Determine the [X, Y] coordinate at the center of the cell enclosing the given text.  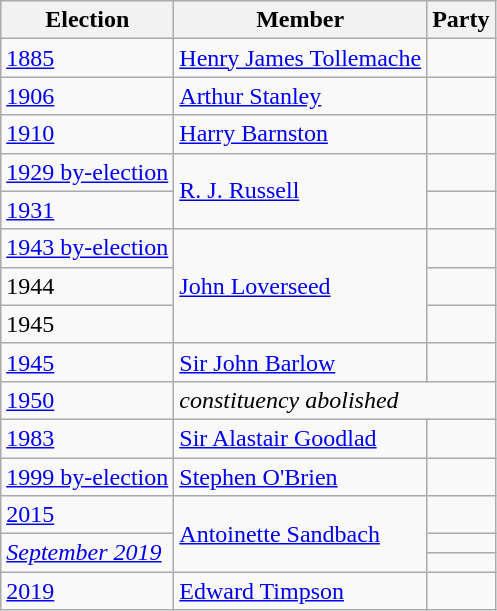
Election [88, 20]
1983 [88, 438]
Member [300, 20]
Sir Alastair Goodlad [300, 438]
R. J. Russell [300, 191]
1929 by-election [88, 172]
Henry James Tollemache [300, 58]
2015 [88, 515]
Arthur Stanley [300, 96]
1885 [88, 58]
John Loverseed [300, 286]
Sir John Barlow [300, 362]
1910 [88, 134]
September 2019 [88, 553]
1943 by-election [88, 248]
Stephen O'Brien [300, 477]
1999 by-election [88, 477]
1906 [88, 96]
1950 [88, 400]
Harry Barnston [300, 134]
Antoinette Sandbach [300, 534]
2019 [88, 591]
1931 [88, 210]
constituency abolished [334, 400]
Edward Timpson [300, 591]
1944 [88, 286]
Party [461, 20]
